Return (x, y) of the center of cell containing provided text 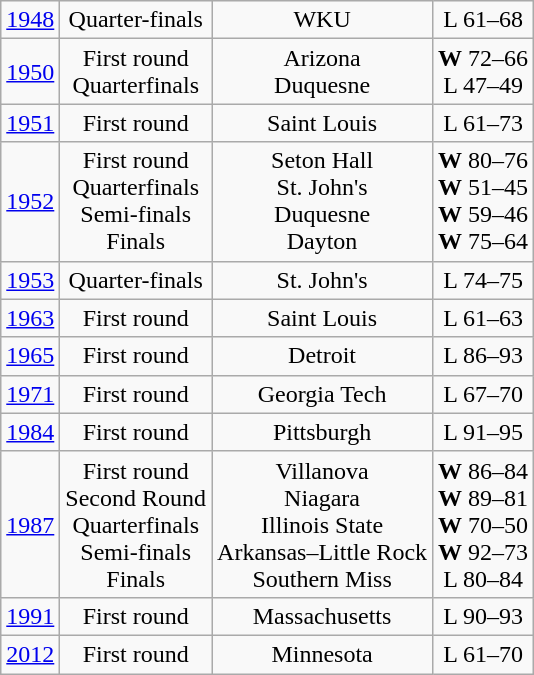
Georgia Tech (322, 394)
L 86–93 (484, 356)
1948 (30, 20)
Minnesota (322, 654)
L 61–68 (484, 20)
St. John's (322, 280)
1951 (30, 123)
2012 (30, 654)
Pittsburgh (322, 432)
Massachusetts (322, 616)
ArizonaDuquesne (322, 72)
First roundQuarterfinalsSemi-finalsFinals (136, 202)
L 67–70 (484, 394)
1984 (30, 432)
1952 (30, 202)
L 91–95 (484, 432)
W 86–84W 89–81W 70–50W 92–73L 80–84 (484, 524)
1953 (30, 280)
1991 (30, 616)
Detroit (322, 356)
1965 (30, 356)
1971 (30, 394)
W 80–76W 51–45W 59–46W 75–64 (484, 202)
WKU (322, 20)
1987 (30, 524)
Seton HallSt. John'sDuquesneDayton (322, 202)
First roundQuarterfinals (136, 72)
L 61–73 (484, 123)
L 74–75 (484, 280)
1963 (30, 318)
L 61–63 (484, 318)
1950 (30, 72)
L 90–93 (484, 616)
VillanovaNiagaraIllinois StateArkansas–Little RockSouthern Miss (322, 524)
First roundSecond RoundQuarterfinalsSemi-finalsFinals (136, 524)
L 61–70 (484, 654)
W 72–66L 47–49 (484, 72)
